Return the (X, Y) coordinate for the center point of the cell that contains the specified text.  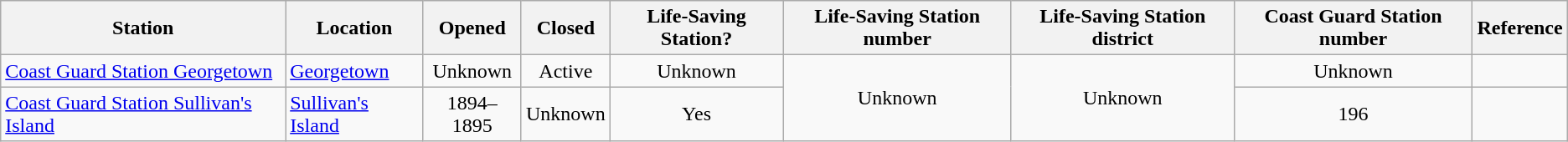
Station (143, 28)
1894–1895 (472, 114)
Closed (565, 28)
Reference (1519, 28)
Life-Saving Station? (697, 28)
Active (565, 71)
Georgetown (354, 71)
196 (1354, 114)
Coast Guard Station Georgetown (143, 71)
Opened (472, 28)
Coast Guard Station Sullivan's Island (143, 114)
Coast Guard Station number (1354, 28)
Life-Saving Station number (898, 28)
Location (354, 28)
Yes (697, 114)
Sullivan's Island (354, 114)
Life-Saving Station district (1122, 28)
